From the cell containing the given text, extract its center point as [x, y] coordinate. 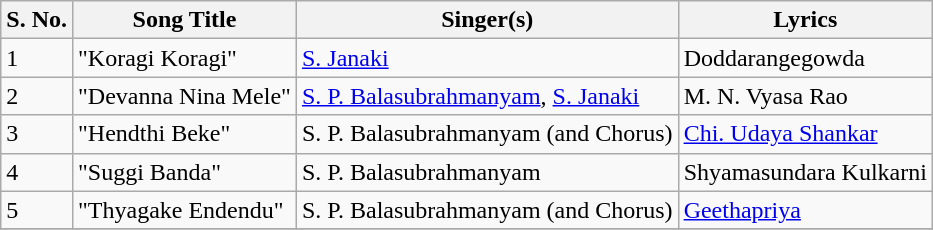
S. No. [37, 20]
S. P. Balasubrahmanyam, S. Janaki [487, 96]
"Koragi Koragi" [184, 58]
"Thyagake Endendu" [184, 210]
"Suggi Banda" [184, 172]
3 [37, 134]
M. N. Vyasa Rao [805, 96]
Doddarangegowda [805, 58]
S. P. Balasubrahmanyam [487, 172]
Geethapriya [805, 210]
Song Title [184, 20]
2 [37, 96]
1 [37, 58]
"Hendthi Beke" [184, 134]
Singer(s) [487, 20]
S. Janaki [487, 58]
Chi. Udaya Shankar [805, 134]
Lyrics [805, 20]
Shyamasundara Kulkarni [805, 172]
4 [37, 172]
5 [37, 210]
"Devanna Nina Mele" [184, 96]
